Locate the cell with the specified text and output its (x, y) center coordinate. 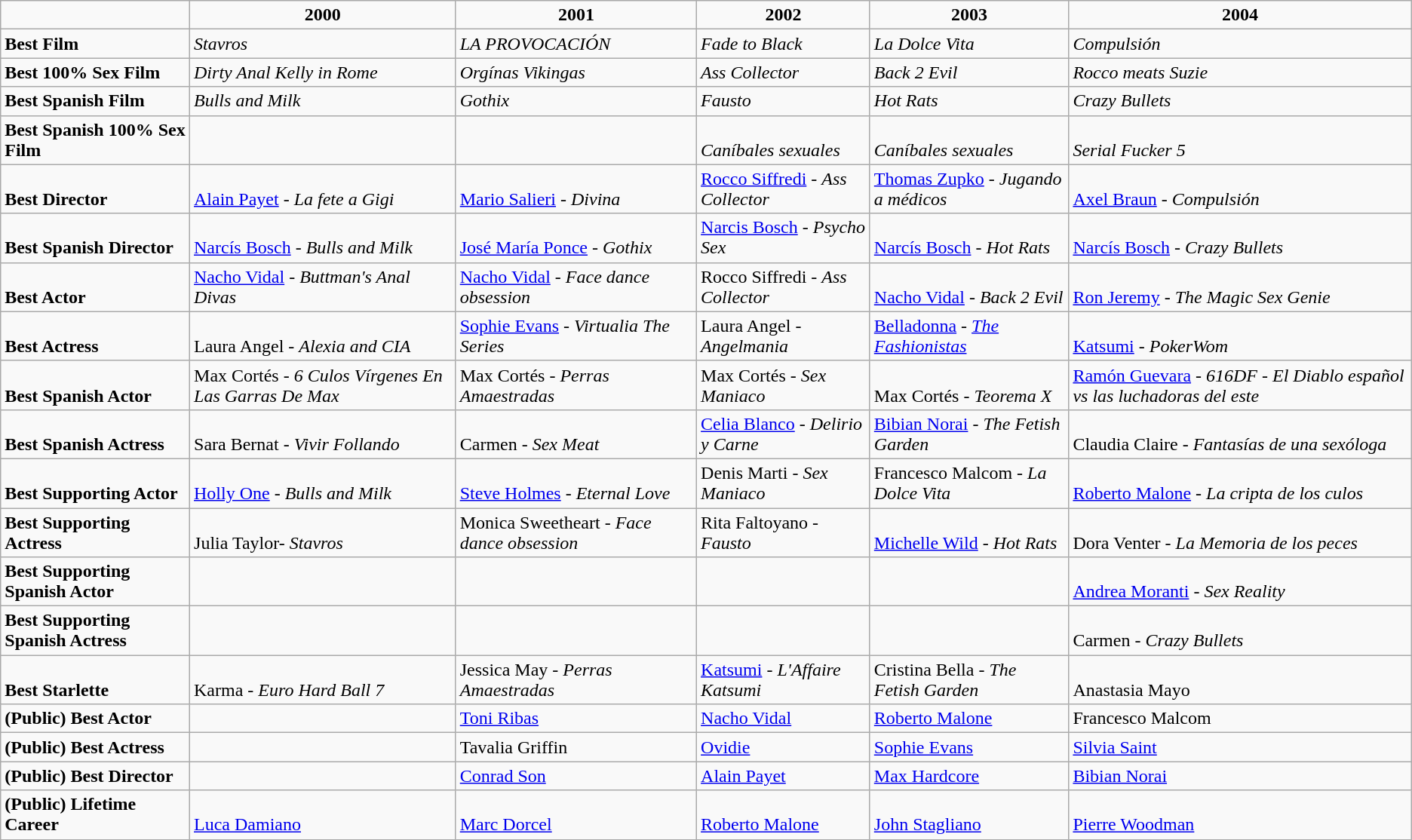
2004 (1240, 15)
Andrea Moranti - Sex Reality (1240, 582)
Conrad Son (576, 776)
Francesco Malcom - La Dolce Vita (969, 483)
Best Supporting Spanish Actress (95, 630)
Toni Ribas (576, 719)
Dirty Anal Kelly in Rome (323, 72)
Sara Bernat - Vivir Follando (323, 434)
Best Film (95, 44)
Best Spanish 100% Sex Film (95, 140)
(Public) Best Actress (95, 747)
Nacho Vidal - Back 2 Evil (969, 287)
Carmen - Crazy Bullets (1240, 630)
Thomas Zupko - Jugando a médicos (969, 189)
Gothix (576, 101)
2002 (784, 15)
2001 (576, 15)
(Public) Best Director (95, 776)
Ron Jeremy - The Magic Sex Genie (1240, 287)
Katsumi - PokerWom (1240, 336)
Tavalia Griffin (576, 747)
2000 (323, 15)
Ass Collector (784, 72)
Fade to Black (784, 44)
Nacho Vidal (784, 719)
Denis Marti - Sex Maniaco (784, 483)
Bibian Norai (1240, 776)
Ovidie (784, 747)
Best Supporting Actress (95, 532)
Rita Faltoyano - Fausto (784, 532)
Sophie Evans (969, 747)
Max Cortés - 6 Culos Vírgenes En Las Garras De Max (323, 385)
Serial Fucker 5 (1240, 140)
Katsumi - L'Affaire Katsumi (784, 680)
Marc Dorcel (576, 814)
Max Cortés - Sex Maniaco (784, 385)
Belladonna - The Fashionistas (969, 336)
Roberto Malone - La cripta de los culos (1240, 483)
Fausto (784, 101)
Steve Holmes - Eternal Love (576, 483)
Best Spanish Actress (95, 434)
Ramón Guevara - 616DF - El Diablo español vs las luchadoras del este (1240, 385)
John Stagliano (969, 814)
Claudia Claire - Fantasías de una sexóloga (1240, 434)
Pierre Woodman (1240, 814)
Narcis Bosch - Psycho Sex (784, 238)
Julia Taylor- Stavros (323, 532)
Michelle Wild - Hot Rats (969, 532)
Holly One - Bulls and Milk (323, 483)
Max Hardcore (969, 776)
Best Supporting Spanish Actor (95, 582)
Best Spanish Film (95, 101)
Monica Sweetheart - Face dance obsession (576, 532)
Back 2 Evil (969, 72)
Axel Braun - Compulsión (1240, 189)
Nacho Vidal - Face dance obsession (576, 287)
Bulls and Milk (323, 101)
Best Spanish Actor (95, 385)
Mario Salieri - Divina (576, 189)
Best Director (95, 189)
(Public) Lifetime Career (95, 814)
Laura Angel - Alexia and CIA (323, 336)
Nacho Vidal - Buttman's Anal Divas (323, 287)
Jessica May - Perras Amaestradas (576, 680)
Stavros (323, 44)
Cristina Bella - The Fetish Garden (969, 680)
Max Cortés - Teorema X (969, 385)
Narcís Bosch - Hot Rats (969, 238)
Best 100% Sex Film (95, 72)
Bibian Norai - The Fetish Garden (969, 434)
Best Actor (95, 287)
Luca Damiano (323, 814)
Best Spanish Director (95, 238)
Best Supporting Actor (95, 483)
LA PROVOCACIÓN (576, 44)
Max Cortés - Perras Amaestradas (576, 385)
Hot Rats (969, 101)
Karma - Euro Hard Ball 7 (323, 680)
Best Starlette (95, 680)
Laura Angel - Angelmania (784, 336)
Narcís Bosch - Crazy Bullets (1240, 238)
Orgínas Vikingas (576, 72)
2003 (969, 15)
Anastasia Mayo (1240, 680)
Carmen - Sex Meat (576, 434)
Best Actress (95, 336)
Alain Payet - La fete a Gigi (323, 189)
Crazy Bullets (1240, 101)
Francesco Malcom (1240, 719)
Dora Venter - La Memoria de los peces (1240, 532)
(Public) Best Actor (95, 719)
Compulsión (1240, 44)
Rocco meats Suzie (1240, 72)
Alain Payet (784, 776)
Sophie Evans - Virtualia The Series (576, 336)
Celia Blanco - Delirio y Carne (784, 434)
Narcís Bosch - Bulls and Milk (323, 238)
Silvia Saint (1240, 747)
La Dolce Vita (969, 44)
José María Ponce - Gothix (576, 238)
